Capture the cell that displays the provided text and extract its [x, y] central coordinate. 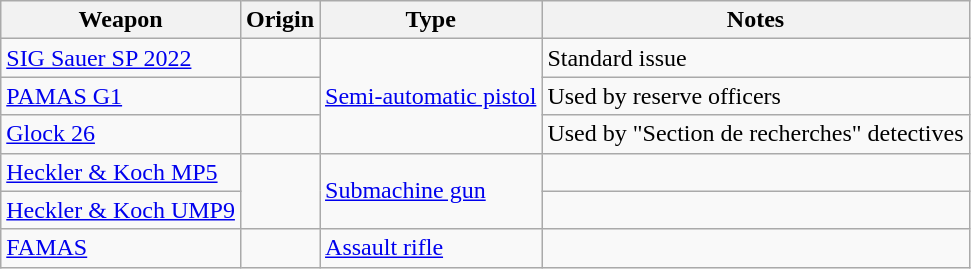
FAMAS [121, 248]
Type [431, 20]
Weapon [121, 20]
Assault rifle [431, 248]
PAMAS G1 [121, 96]
Heckler & Koch MP5 [121, 172]
Used by "Section de recherches" detectives [756, 134]
Submachine gun [431, 191]
Origin [280, 20]
Semi-automatic pistol [431, 96]
Used by reserve officers [756, 96]
Notes [756, 20]
Standard issue [756, 58]
Heckler & Koch UMP9 [121, 210]
Glock 26 [121, 134]
SIG Sauer SP 2022 [121, 58]
